Extract the (x, y) coordinate from the center of the cell holding the provided text.  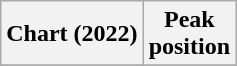
Chart (2022) (72, 34)
Peakposition (189, 34)
